Identify which cell holds the provided text, then report its (x, y) central coordinate. 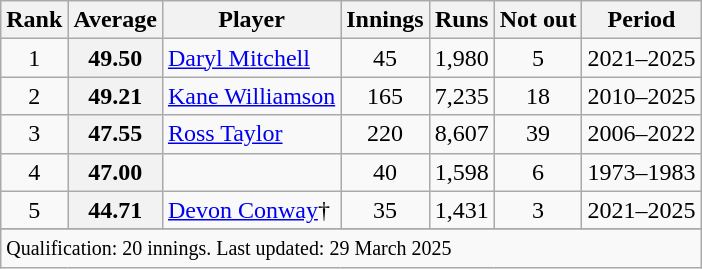
1 (34, 58)
1973–1983 (642, 172)
Period (642, 20)
Runs (462, 20)
49.50 (116, 58)
35 (385, 210)
165 (385, 96)
47.00 (116, 172)
7,235 (462, 96)
Daryl Mitchell (251, 58)
18 (538, 96)
Qualification: 20 innings. Last updated: 29 March 2025 (351, 248)
1,598 (462, 172)
4 (34, 172)
44.71 (116, 210)
Kane Williamson (251, 96)
Rank (34, 20)
2010–2025 (642, 96)
47.55 (116, 134)
49.21 (116, 96)
Not out (538, 20)
2006–2022 (642, 134)
Player (251, 20)
1,980 (462, 58)
Innings (385, 20)
2 (34, 96)
39 (538, 134)
40 (385, 172)
Ross Taylor (251, 134)
220 (385, 134)
6 (538, 172)
Average (116, 20)
45 (385, 58)
1,431 (462, 210)
Devon Conway† (251, 210)
8,607 (462, 134)
